Locate the cell with the specified text and output its [X, Y] center coordinate. 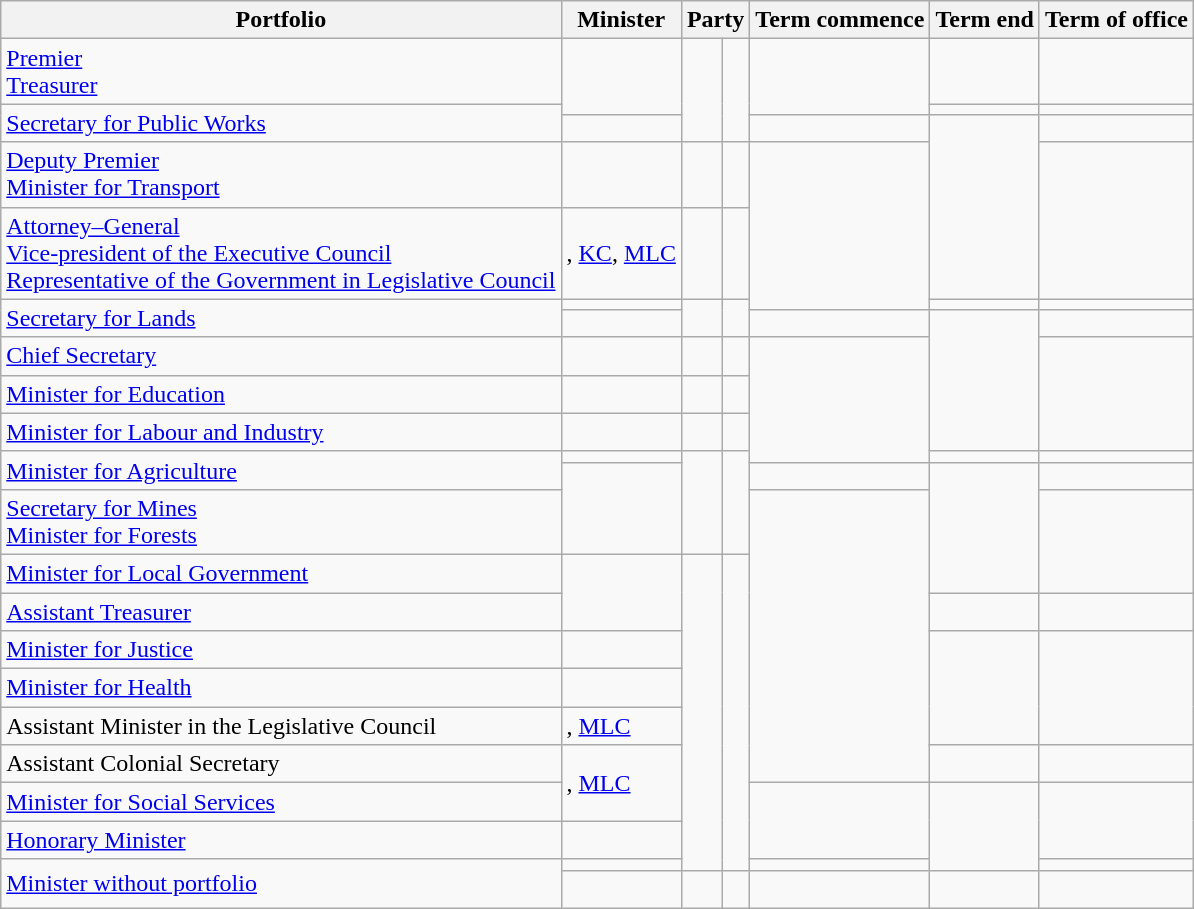
Minister for Labour and Industry [281, 432]
Term of office [1116, 20]
Minister for Local Government [281, 573]
Assistant Treasurer [281, 611]
Term end [985, 20]
Secretary for Lands [281, 318]
Assistant Minister in the Legislative Council [281, 726]
Term commence [840, 20]
Honorary Minister [281, 840]
Assistant Colonial Secretary [281, 764]
Minister for Justice [281, 650]
Attorney–GeneralVice-president of the Executive CouncilRepresentative of the Government in Legislative Council [281, 253]
Deputy PremierMinister for Transport [281, 174]
Minister without portfolio [281, 884]
, KC, MLC [621, 253]
Minister for Health [281, 688]
Portfolio [281, 20]
PremierTreasurer [281, 72]
Minister for Agriculture [281, 470]
Party [715, 20]
Minister for Social Services [281, 802]
Chief Secretary [281, 356]
Minister for Education [281, 394]
Minister [621, 20]
Secretary for Public Works [281, 123]
Secretary for MinesMinister for Forests [281, 522]
